For the text-containing cell, return its midpoint in [X, Y] coordinate format. 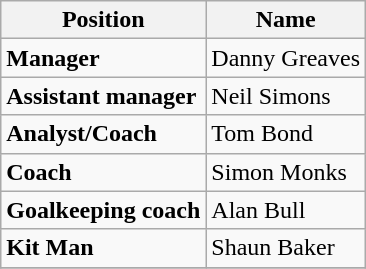
Analyst/Coach [104, 134]
Position [104, 20]
Danny Greaves [286, 58]
Name [286, 20]
Shaun Baker [286, 248]
Simon Monks [286, 172]
Coach [104, 172]
Assistant manager [104, 96]
Alan Bull [286, 210]
Tom Bond [286, 134]
Manager [104, 58]
Goalkeeping coach [104, 210]
Kit Man [104, 248]
Neil Simons [286, 96]
